Output the [x, y] coordinate of the center of the cell containing the given text.  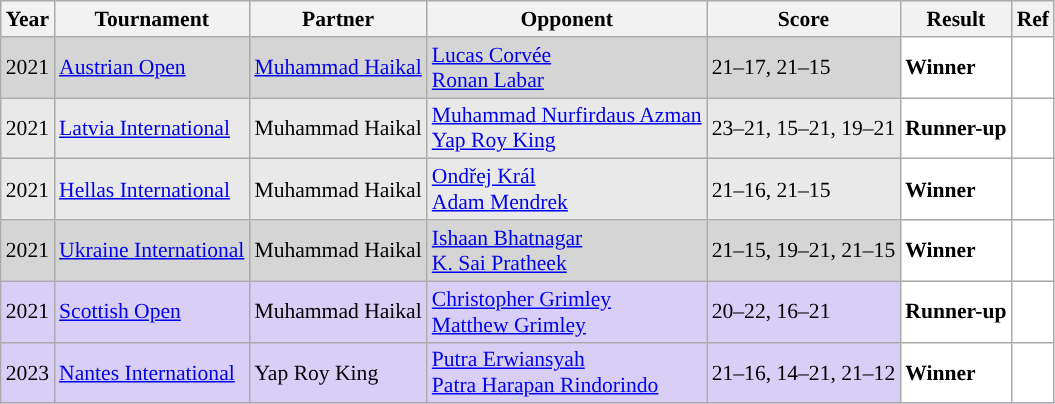
Year [28, 19]
Score [804, 19]
21–15, 19–21, 21–15 [804, 250]
Opponent [567, 19]
20–22, 16–21 [804, 312]
Putra Erwiansyah Patra Harapan Rindorindo [567, 372]
Nantes International [152, 372]
23–21, 15–21, 19–21 [804, 128]
Ref [1033, 19]
21–16, 21–15 [804, 190]
Latvia International [152, 128]
Ukraine International [152, 250]
Tournament [152, 19]
21–17, 21–15 [804, 68]
Muhammad Nurfirdaus Azman Yap Roy King [567, 128]
Hellas International [152, 190]
Ishaan Bhatnagar K. Sai Pratheek [567, 250]
Lucas Corvée Ronan Labar [567, 68]
Austrian Open [152, 68]
Ondřej Král Adam Mendrek [567, 190]
2023 [28, 372]
Christopher Grimley Matthew Grimley [567, 312]
Result [956, 19]
Scottish Open [152, 312]
21–16, 14–21, 21–12 [804, 372]
Yap Roy King [338, 372]
Partner [338, 19]
